Extract the (X, Y) coordinate from the center of the cell holding the provided text.  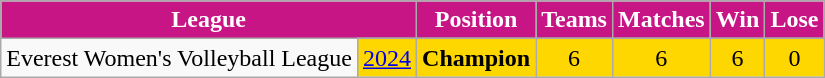
0 (794, 58)
Position (476, 20)
Matches (661, 20)
Lose (794, 20)
2024 (386, 58)
Champion (476, 58)
League (209, 20)
Everest Women's Volleyball League (180, 58)
Teams (574, 20)
Win (738, 20)
